Capture the cell that displays the provided text and extract its (X, Y) central coordinate. 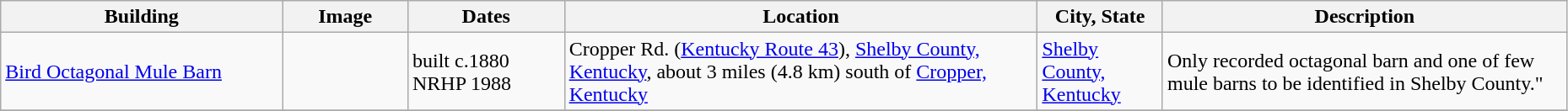
Description (1365, 17)
Bird Octagonal Mule Barn (142, 71)
Dates (486, 17)
built c.1880NRHP 1988 (486, 71)
Only recorded octagonal barn and one of few mule barns to be identified in Shelby County." (1365, 71)
Image (346, 17)
Shelby County, Kentucky (1100, 71)
Cropper Rd. (Kentucky Route 43), Shelby County, Kentucky, about 3 miles (4.8 km) south of Cropper, Kentucky (801, 71)
Building (142, 17)
City, State (1100, 17)
Location (801, 17)
